Determine the [x, y] coordinate at the center of the cell enclosing the given text.  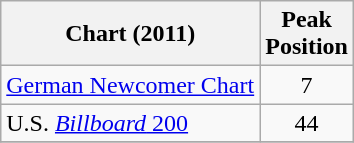
7 [307, 85]
German Newcomer Chart [130, 85]
PeakPosition [307, 34]
Chart (2011) [130, 34]
44 [307, 123]
U.S. Billboard 200 [130, 123]
